Return [X, Y] of the center of cell containing provided text 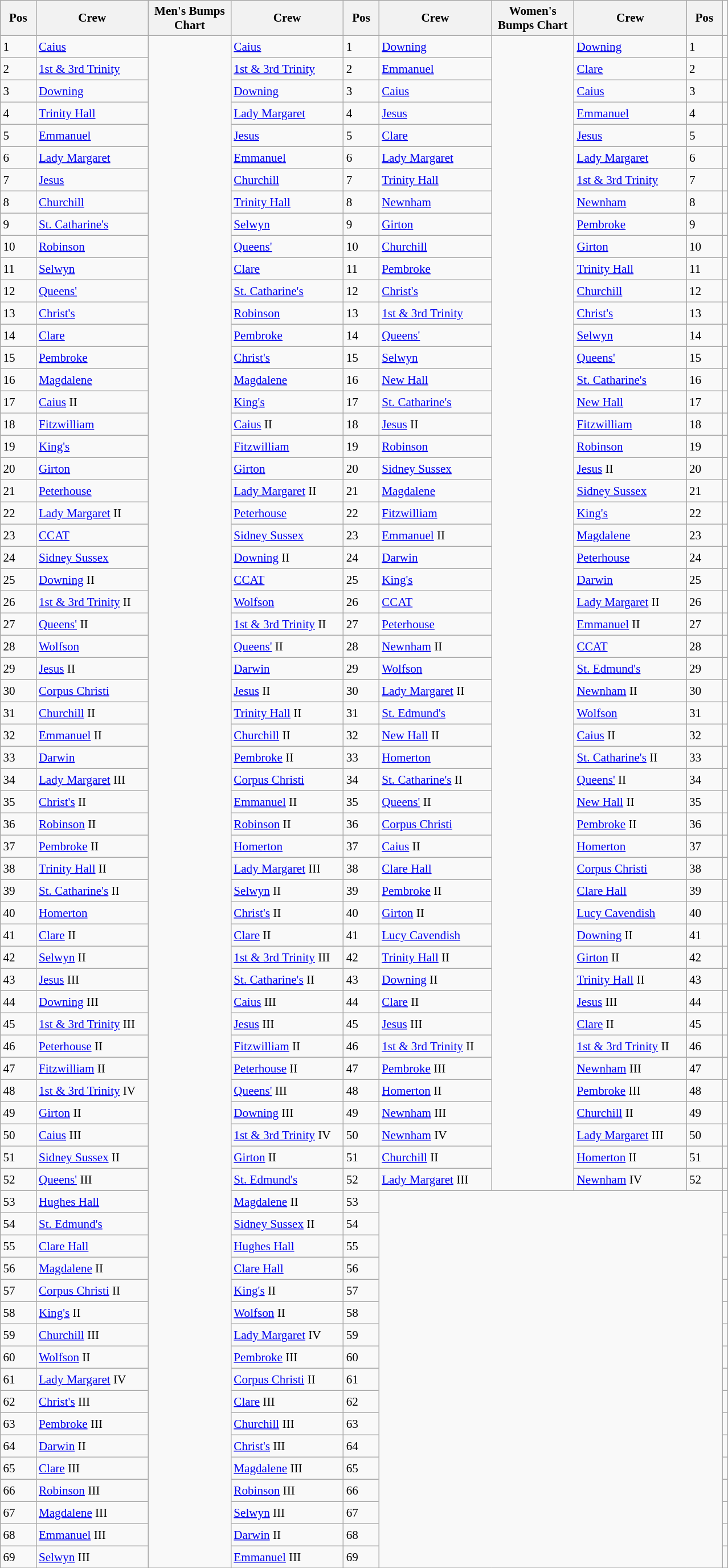
Men's Bumps Chart [189, 18]
Women's Bumps Chart [533, 18]
